Detect which cell encompasses the target text, then output its (X, Y) center coordinate. 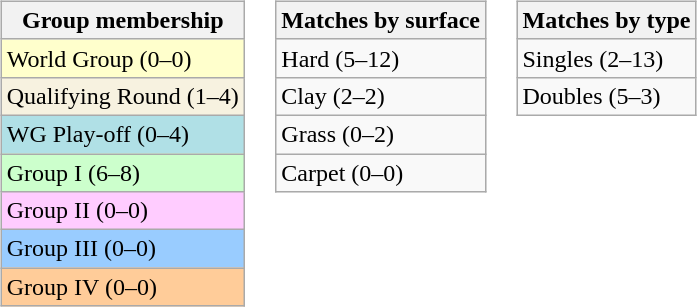
Group II (0–0) (122, 211)
Matches by surface (381, 20)
Group membership (122, 20)
Hard (5–12) (381, 58)
Singles (2–13) (606, 58)
World Group (0–0) (122, 58)
Group III (0–0) (122, 249)
Grass (0–2) (381, 134)
Qualifying Round (1–4) (122, 96)
WG Play-off (0–4) (122, 134)
Group IV (0–0) (122, 287)
Group I (6–8) (122, 173)
Doubles (5–3) (606, 96)
Matches by type (606, 20)
Clay (2–2) (381, 96)
Carpet (0–0) (381, 173)
